Extract the (X, Y) coordinate from the center of the cell holding the provided text.  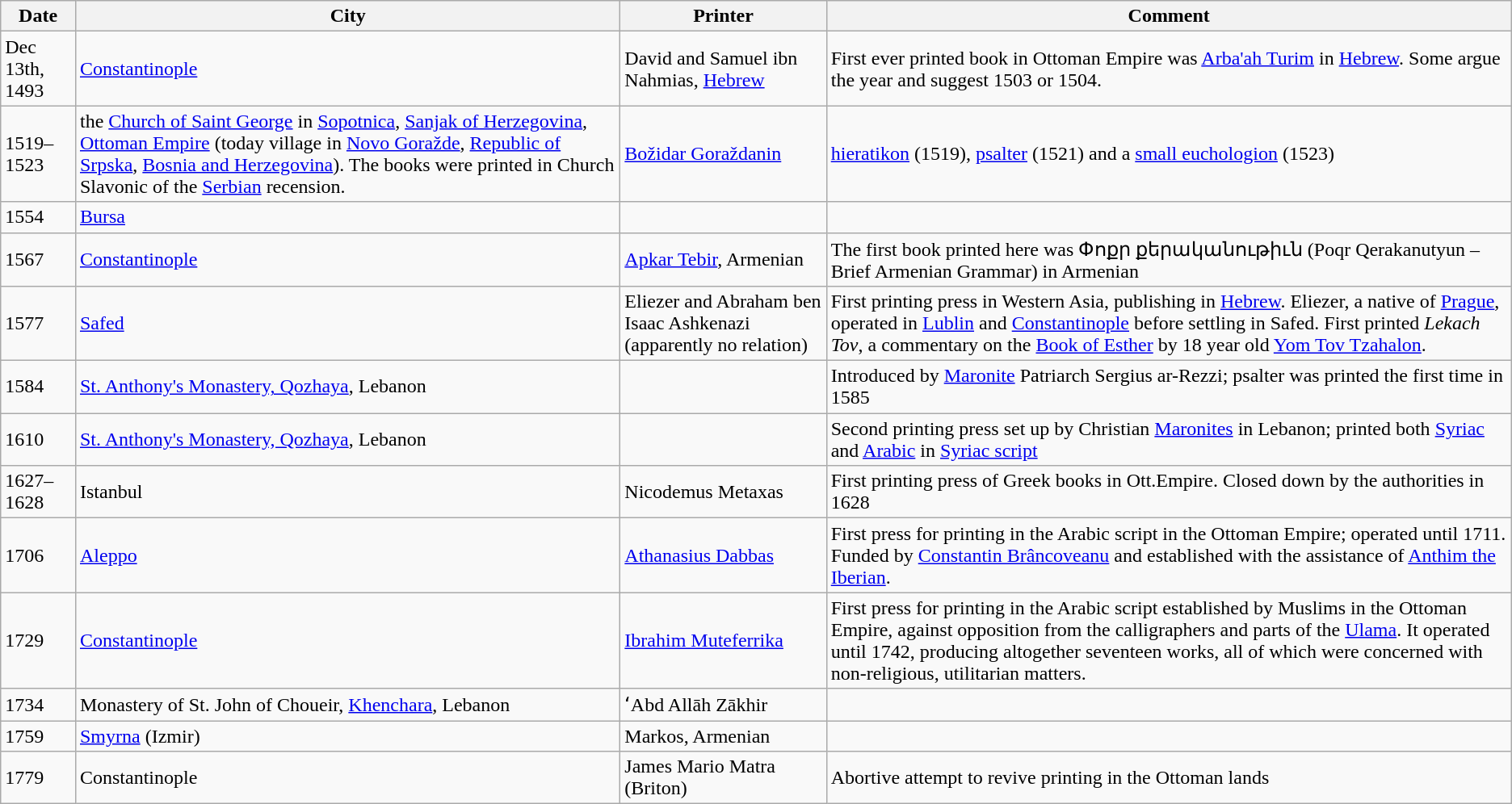
1584 (39, 387)
ʻAbd Allāh Zākhir (724, 705)
Smyrna (Izmir) (347, 735)
City (347, 16)
1554 (39, 217)
Second printing press set up by Christian Maronites in Lebanon; printed both Syriac and Arabic in Syriac script (1169, 439)
Aleppo (347, 555)
Introduced by Maronite Patriarch Sergius ar-Rezzi; psalter was printed the first time in 1585 (1169, 387)
Printer (724, 16)
James Mario Matra (Briton) (724, 778)
1729 (39, 641)
Safed (347, 324)
Eliezer and Abraham ben Isaac Ashkenazi (apparently no relation) (724, 324)
hieratikon (1519), psalter (1521) and a small euchologion (1523) (1169, 153)
First printing press of Greek books in Ott.Empire. Closed down by the authorities in 1628 (1169, 492)
Athanasius Dabbas (724, 555)
Date (39, 16)
The first book printed here was Փոքր քերականութիւն (Poqr Qerakanutyun – Brief Armenian Grammar) in Armenian (1169, 260)
1577 (39, 324)
Istanbul (347, 492)
Comment (1169, 16)
David and Samuel ibn Nahmias, Hebrew (724, 69)
1779 (39, 778)
Nicodemus Metaxas (724, 492)
Markos, Armenian (724, 735)
1759 (39, 735)
1567 (39, 260)
Božidar Goraždanin (724, 153)
Bursa (347, 217)
1706 (39, 555)
Dec 13th, 1493 (39, 69)
First ever printed book in Ottoman Empire was Arba'ah Turim in Hebrew. Some argue the year and suggest 1503 or 1504. (1169, 69)
Abortive attempt to revive printing in the Ottoman lands (1169, 778)
Monastery of St. John of Choueir, Khenchara, Lebanon (347, 705)
1627–1628 (39, 492)
1734 (39, 705)
Ibrahim Muteferrika (724, 641)
1610 (39, 439)
1519–1523 (39, 153)
Apkar Tebir, Armenian (724, 260)
